Identify which cell holds the provided text, then report its (x, y) central coordinate. 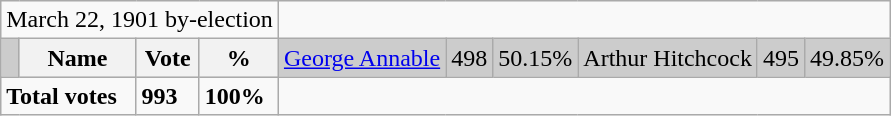
% (238, 58)
March 22, 1901 by-election (140, 20)
100% (238, 96)
495 (780, 58)
49.85% (848, 58)
993 (168, 96)
Name (78, 58)
50.15% (536, 58)
Total votes (68, 96)
Vote (168, 58)
George Annable (362, 58)
Arthur Hitchcock (668, 58)
498 (470, 58)
